Capture the cell that displays the provided text and extract its [X, Y] central coordinate. 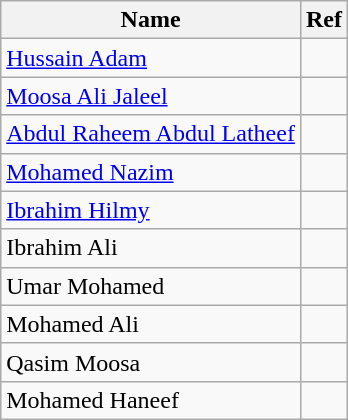
Name [151, 20]
Umar Mohamed [151, 286]
Mohamed Nazim [151, 172]
Moosa Ali Jaleel [151, 96]
Ibrahim Hilmy [151, 210]
Ref [324, 20]
Mohamed Ali [151, 324]
Abdul Raheem Abdul Latheef [151, 134]
Hussain Adam [151, 58]
Mohamed Haneef [151, 400]
Ibrahim Ali [151, 248]
Qasim Moosa [151, 362]
